From the cell containing the given text, extract its center point as (X, Y) coordinate. 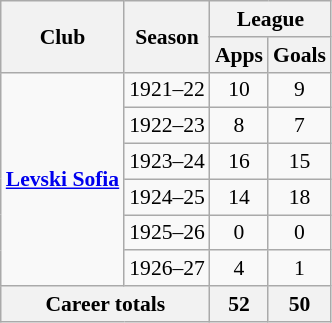
1922–23 (167, 126)
1925–26 (167, 233)
7 (300, 126)
1 (300, 269)
Club (62, 36)
50 (300, 304)
9 (300, 90)
1921–22 (167, 90)
16 (239, 162)
Levski Sofia (62, 179)
10 (239, 90)
Season (167, 36)
14 (239, 197)
8 (239, 126)
52 (239, 304)
4 (239, 269)
18 (300, 197)
League (270, 19)
Apps (239, 55)
15 (300, 162)
1923–24 (167, 162)
Goals (300, 55)
1924–25 (167, 197)
1926–27 (167, 269)
Career totals (106, 304)
